Search for the cell housing the specified text and yield its (X, Y) center coordinate. 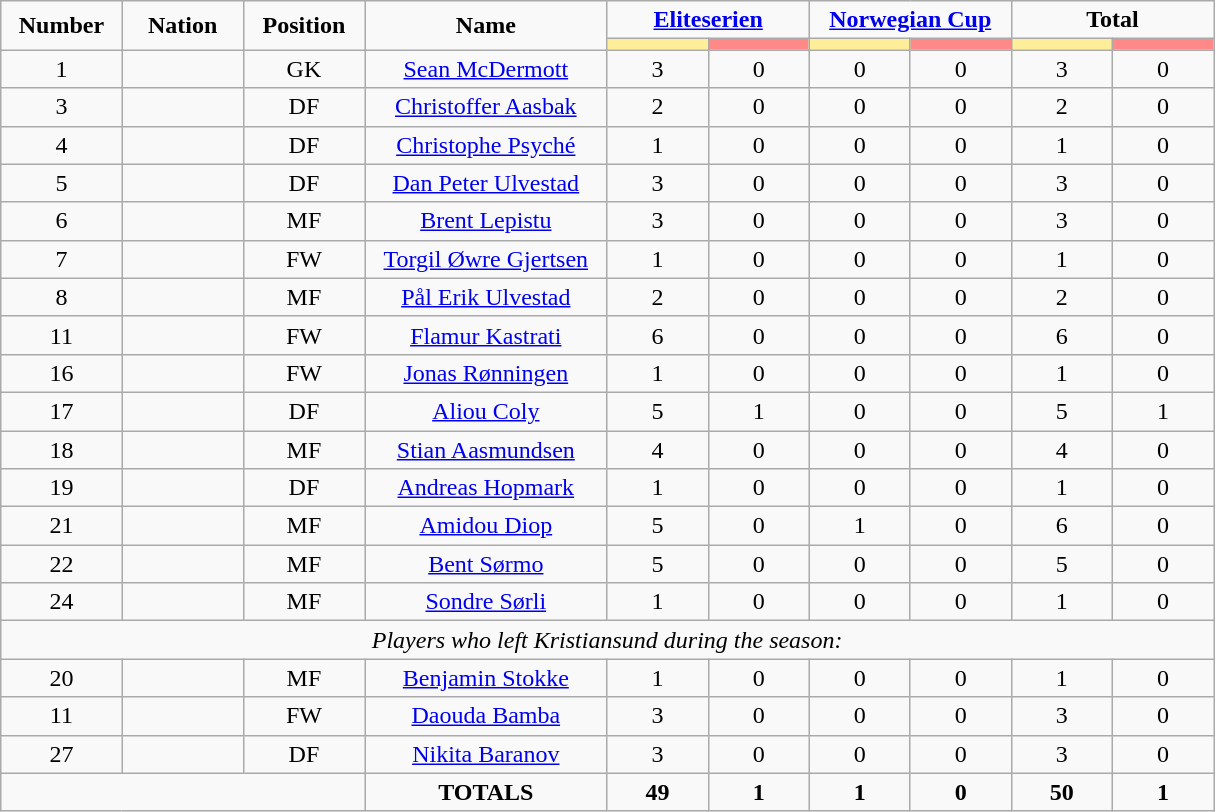
Benjamin Stokke (486, 678)
Name (486, 26)
24 (62, 602)
Aliou Coly (486, 411)
Nikita Baranov (486, 754)
GK (304, 69)
Torgil Øwre Gjertsen (486, 259)
7 (62, 259)
Sean McDermott (486, 69)
Total (1112, 20)
Norwegian Cup (910, 20)
Christoffer Aasbak (486, 107)
Jonas Rønningen (486, 373)
17 (62, 411)
50 (1062, 792)
Bent Sørmo (486, 564)
Dan Peter Ulvestad (486, 183)
Position (304, 26)
Sondre Sørli (486, 602)
Flamur Kastrati (486, 335)
Pål Erik Ulvestad (486, 297)
Number (62, 26)
19 (62, 488)
Nation (182, 26)
Players who left Kristiansund during the season: (608, 640)
21 (62, 526)
Daouda Bamba (486, 716)
TOTALS (486, 792)
22 (62, 564)
8 (62, 297)
Christophe Psyché (486, 145)
Andreas Hopmark (486, 488)
Eliteserien (708, 20)
16 (62, 373)
Brent Lepistu (486, 221)
Amidou Diop (486, 526)
Stian Aasmundsen (486, 449)
49 (658, 792)
18 (62, 449)
27 (62, 754)
20 (62, 678)
